Pinpoint the cell where the given text exists, returning its [x, y] midpoint coordinate. 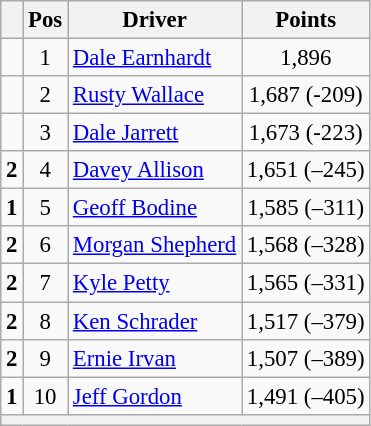
1,568 (–328) [306, 245]
Kyle Petty [155, 283]
Morgan Shepherd [155, 245]
Dale Jarrett [155, 133]
Points [306, 20]
4 [46, 170]
Ernie Irvan [155, 358]
1,517 (–379) [306, 321]
9 [46, 358]
Geoff Bodine [155, 208]
5 [46, 208]
1,687 (-209) [306, 95]
Davey Allison [155, 170]
1,673 (-223) [306, 133]
1,565 (–331) [306, 283]
1,896 [306, 58]
Pos [46, 20]
Ken Schrader [155, 321]
7 [46, 283]
1,507 (–389) [306, 358]
8 [46, 321]
10 [46, 396]
1,585 (–311) [306, 208]
6 [46, 245]
Rusty Wallace [155, 95]
1,651 (–245) [306, 170]
Driver [155, 20]
3 [46, 133]
Dale Earnhardt [155, 58]
Jeff Gordon [155, 396]
1,491 (–405) [306, 396]
